Identify which cell holds the provided text, then report its [x, y] central coordinate. 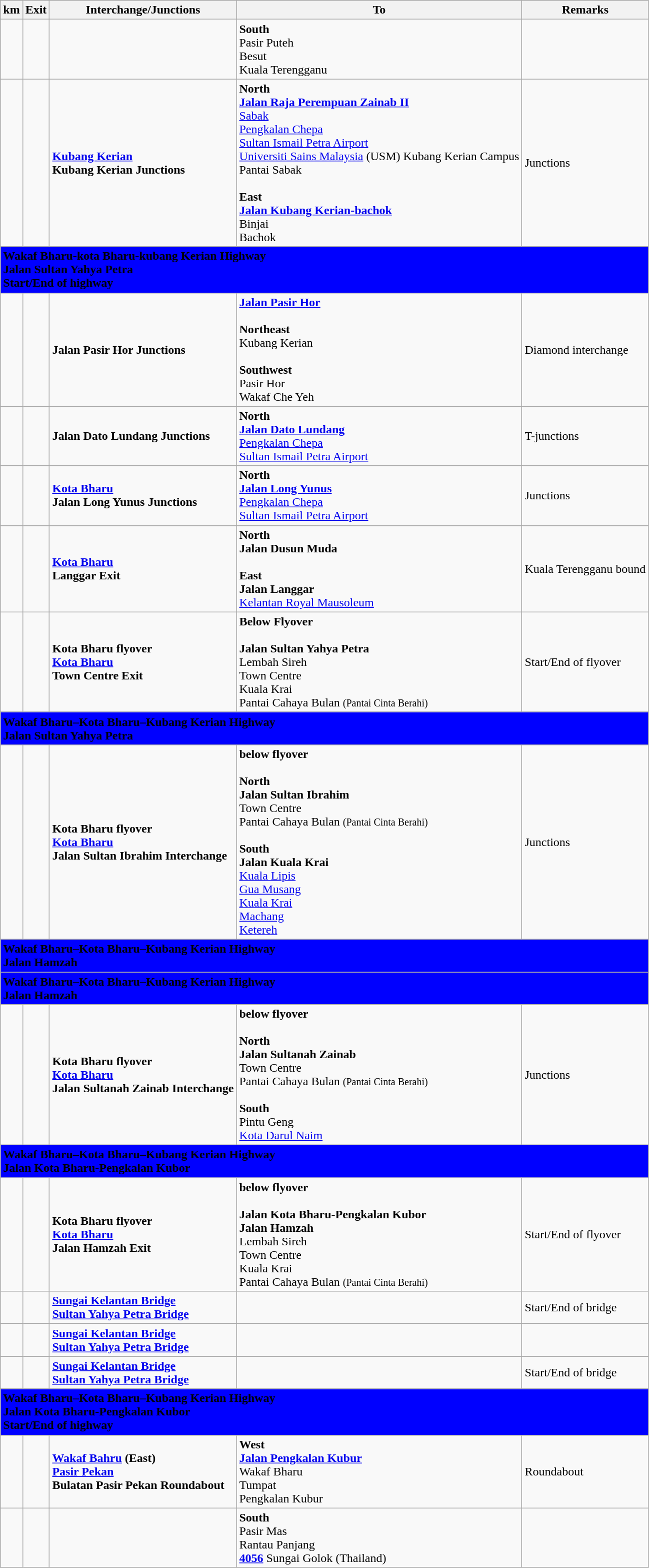
below flyoverNorthJalan Sultanah ZainabTown CentrePantai Cahaya Bulan (Pantai Cinta Berahi)SouthPintu GengKota Darul Naim [379, 1075]
Roundabout [585, 1471]
South Pasir Mas Rantau Panjang4056 Sungai Golok (Thailand) [379, 1538]
Interchange/Junctions [143, 10]
Kota BharuJalan Long Yunus Junctions [143, 495]
South Pasir Puteh Besut Kuala Terengganu [379, 49]
West Jalan Pengkalan KuburWakaf BharuTumpatPengkalan Kubur [379, 1471]
Jalan Dato Lundang Junctions [143, 436]
T-junctions [585, 436]
below flyoverJalan Kota Bharu-Pengkalan KuborJalan HamzahLembah SirehTown CentreKuala KraiPantai Cahaya Bulan (Pantai Cinta Berahi) [379, 1235]
Wakaf Bharu–Kota Bharu–Kubang Kerian HighwayJalan Kota Bharu-Pengkalan Kubor [324, 1162]
km [11, 10]
Exit [36, 10]
North Jalan Dato LundangPengkalan ChepaSultan Ismail Petra Airport [379, 436]
Wakaf Bharu-kota Bharu-kubang Kerian HighwayJalan Sultan Yahya PetraStart/End of highway [324, 270]
Kota Bharu flyoverKota BharuJalan Sultan Ibrahim Interchange [143, 842]
NorthJalan Dusun MudaEastJalan LanggarKelantan Royal Mausoleum [379, 568]
Kota Bharu flyoverKota BharuJalan Hamzah Exit [143, 1235]
To [379, 10]
Wakaf Bharu–Kota Bharu–Kubang Kerian HighwayJalan Sultan Yahya Petra [324, 728]
Kota BharuLanggar Exit [143, 568]
Wakaf Bahru (East)Pasir PekanBulatan Pasir Pekan Roundabout [143, 1471]
Remarks [585, 10]
Wakaf Bharu–Kota Bharu–Kubang Kerian HighwayJalan Kota Bharu-Pengkalan KuborStart/End of highway [324, 1412]
Kuala Terengganu bound [585, 568]
Jalan Pasir HorNortheastKubang KerianSouthwestPasir Hor Wakaf Che Yeh [379, 349]
Diamond interchange [585, 349]
Below FlyoverJalan Sultan Yahya PetraLembah SirehTown CentreKuala KraiPantai Cahaya Bulan (Pantai Cinta Berahi) [379, 662]
Kota Bharu flyoverKota BharuTown Centre Exit [143, 662]
North Jalan Long YunusPengkalan ChepaSultan Ismail Petra Airport [379, 495]
Kubang KerianKubang Kerian Junctions [143, 163]
Kota Bharu flyoverKota BharuJalan Sultanah Zainab Interchange [143, 1075]
Jalan Pasir Hor Junctions [143, 349]
